Extract the (x, y) coordinate from the center of the cell holding the provided text.  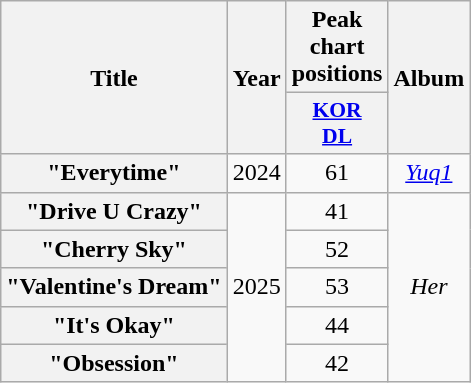
44 (337, 325)
61 (337, 173)
"Cherry Sky" (114, 249)
Yuq1 (429, 173)
52 (337, 249)
"It's Okay" (114, 325)
Album (429, 78)
2024 (256, 173)
Title (114, 78)
"Drive U Crazy" (114, 211)
Year (256, 78)
41 (337, 211)
"Valentine's Dream" (114, 287)
53 (337, 287)
2025 (256, 287)
"Everytime" (114, 173)
"Obsession" (114, 363)
Peak chart positions (337, 47)
Her (429, 287)
42 (337, 363)
KORDL (337, 124)
